Search for the cell housing the specified text and yield its (x, y) center coordinate. 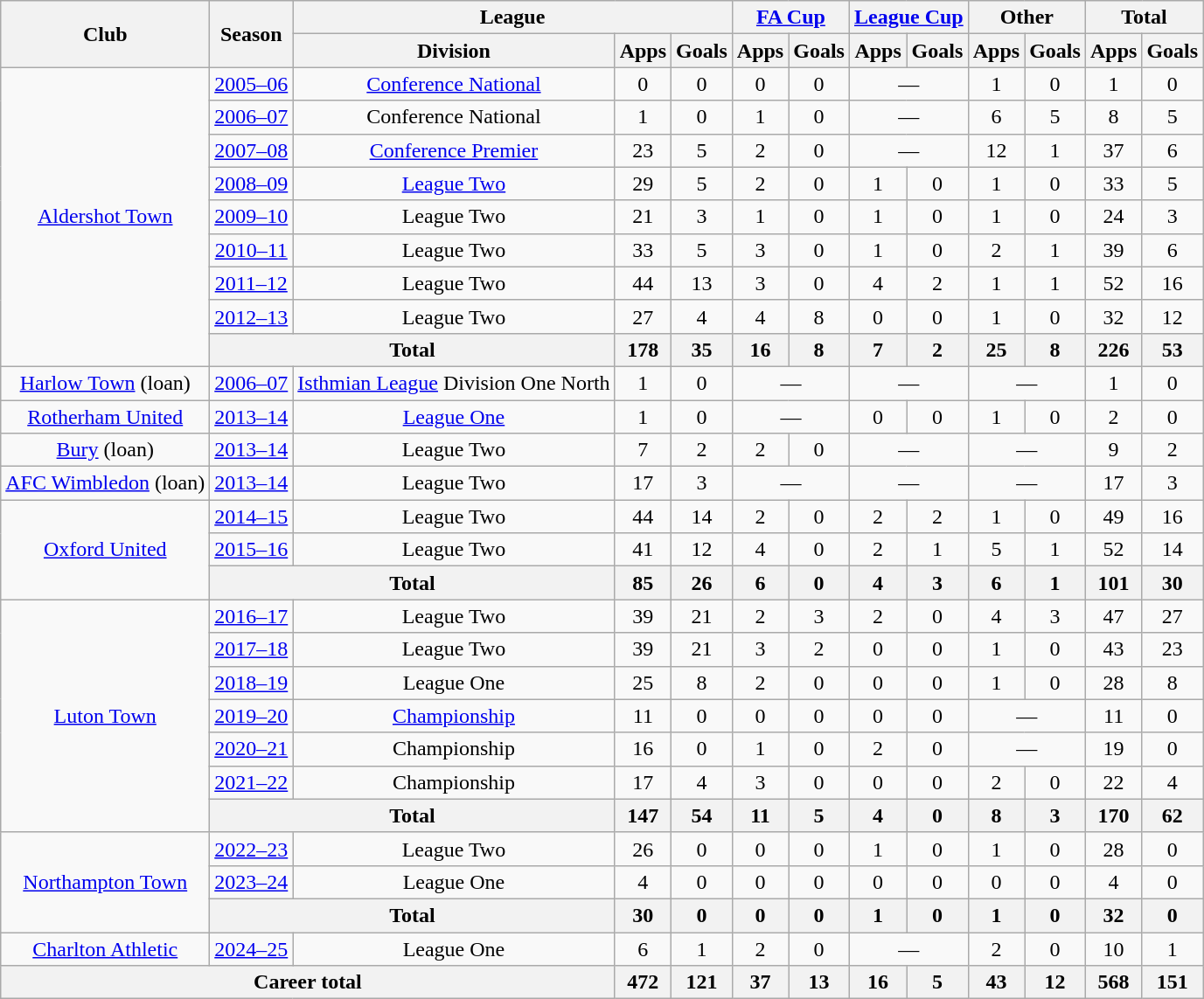
Luton Town (105, 716)
29 (643, 184)
2012–13 (252, 316)
2010–11 (252, 250)
2023–24 (252, 882)
85 (643, 583)
2005–06 (252, 84)
9 (1113, 450)
Season (252, 34)
472 (643, 982)
Club (105, 34)
Harlow Town (loan) (105, 383)
2007–08 (252, 150)
568 (1113, 982)
49 (1113, 517)
AFC Wimbledon (loan) (105, 483)
Conference Premier (454, 150)
Career total (308, 982)
22 (1113, 782)
FA Cup (790, 17)
62 (1173, 815)
35 (702, 350)
41 (643, 550)
178 (643, 350)
19 (1113, 749)
2017–18 (252, 649)
2021–22 (252, 782)
Oxford United (105, 550)
10 (1113, 948)
League Cup (908, 17)
2011–12 (252, 283)
Northampton Town (105, 882)
2020–21 (252, 749)
Aldershot Town (105, 217)
League (512, 17)
2019–20 (252, 716)
2024–25 (252, 948)
121 (702, 982)
2009–10 (252, 217)
151 (1173, 982)
54 (702, 815)
2022–23 (252, 849)
53 (1173, 350)
226 (1113, 350)
101 (1113, 583)
147 (643, 815)
2016–17 (252, 616)
2014–15 (252, 517)
Isthmian League Division One North (454, 383)
Other (1027, 17)
24 (1113, 217)
2008–09 (252, 184)
Division (454, 51)
Bury (loan) (105, 450)
2015–16 (252, 550)
2018–19 (252, 683)
Charlton Athletic (105, 948)
47 (1113, 616)
170 (1113, 815)
Rotherham United (105, 417)
